Identify which cell holds the provided text, then report its (x, y) central coordinate. 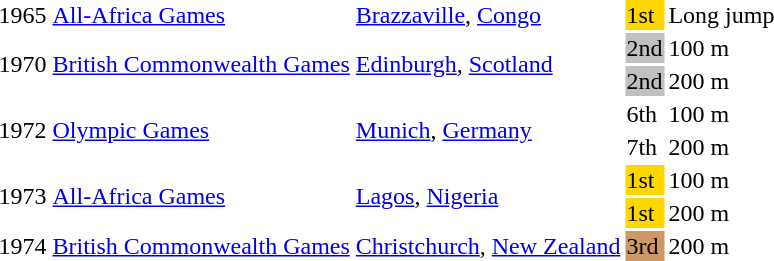
Edinburgh, Scotland (488, 64)
3rd (644, 246)
Christchurch, New Zealand (488, 246)
7th (644, 147)
Lagos, Nigeria (488, 196)
6th (644, 114)
Munich, Germany (488, 130)
Brazzaville, Congo (488, 15)
Olympic Games (201, 130)
